Detect which cell encompasses the target text, then output its (X, Y) center coordinate. 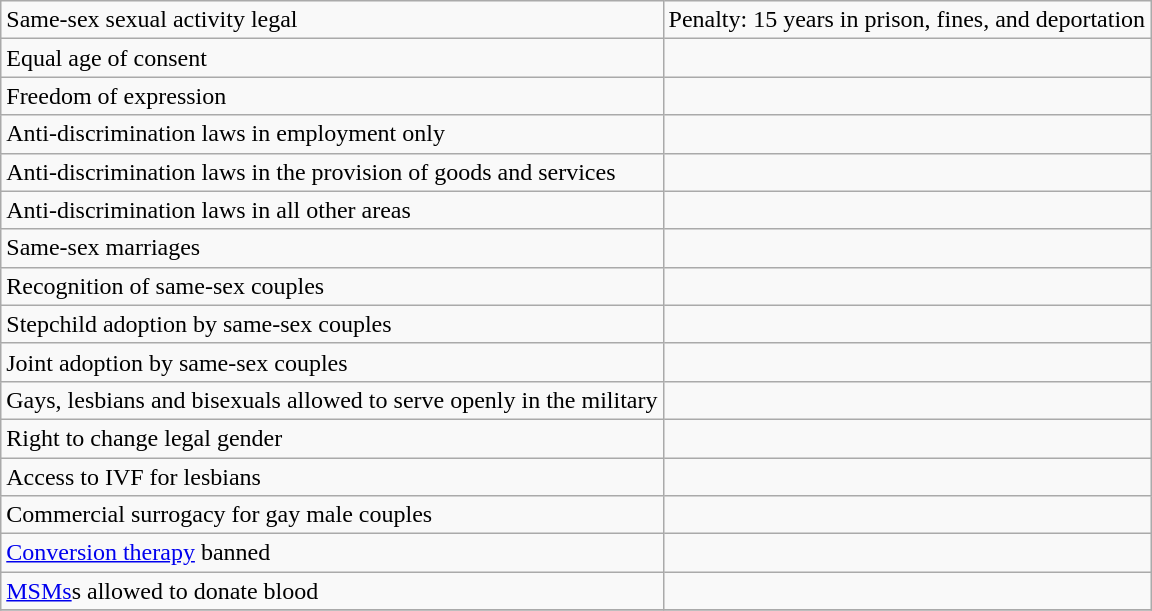
Penalty: 15 years in prison, fines, and deportation (907, 20)
Anti-discrimination laws in the provision of goods and services (332, 172)
Freedom of expression (332, 96)
Commercial surrogacy for gay male couples (332, 515)
Anti-discrimination laws in all other areas (332, 210)
Recognition of same-sex couples (332, 286)
Gays, lesbians and bisexuals allowed to serve openly in the military (332, 400)
Same-sex marriages (332, 248)
Conversion therapy banned (332, 553)
Right to change legal gender (332, 438)
Access to IVF for lesbians (332, 477)
Anti-discrimination laws in employment only (332, 134)
MSMss allowed to donate blood (332, 591)
Stepchild adoption by same-sex couples (332, 324)
Joint adoption by same-sex couples (332, 362)
Same-sex sexual activity legal (332, 20)
Equal age of consent (332, 58)
